Scan for the cell matching the given text and deliver its (x, y) coordinate at center. 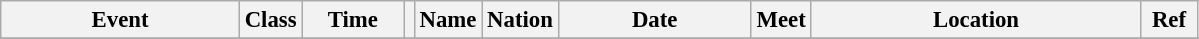
Meet (781, 20)
Location (976, 20)
Time (353, 20)
Event (120, 20)
Nation (520, 20)
Class (270, 20)
Ref (1169, 20)
Date (654, 20)
Name (448, 20)
